Return [X, Y] of the center of cell containing provided text 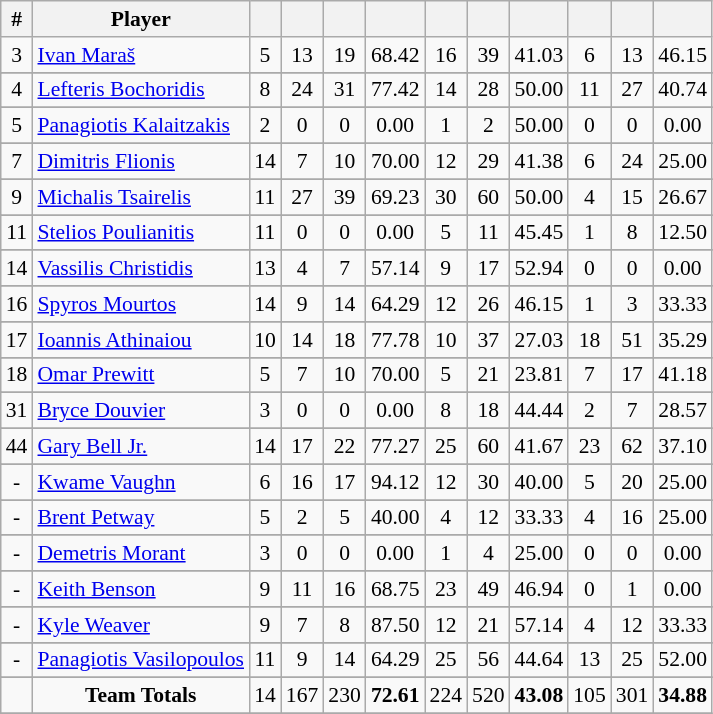
Gary Bell Jr. [140, 447]
520 [488, 696]
167 [302, 696]
Demetris Morant [140, 554]
301 [632, 696]
41.67 [540, 447]
40.74 [682, 90]
72.61 [396, 696]
68.75 [396, 589]
105 [590, 696]
69.23 [396, 197]
43.08 [540, 696]
Lefteris Bochoridis [140, 90]
68.42 [396, 55]
37 [488, 340]
Ioannis Athinaiou [140, 340]
# [17, 19]
37.10 [682, 447]
12.50 [682, 233]
Panagiotis Vasilopoulos [140, 660]
Kwame Vaughn [140, 482]
19 [344, 55]
224 [446, 696]
Keith Benson [140, 589]
77.27 [396, 447]
45.45 [540, 233]
34.88 [682, 696]
44 [17, 447]
Michalis Tsairelis [140, 197]
27.03 [540, 340]
28.57 [682, 411]
77.42 [396, 90]
52.00 [682, 660]
Kyle Weaver [140, 625]
49 [488, 589]
Brent Petway [140, 518]
28 [488, 90]
51 [632, 340]
Bryce Douvier [140, 411]
23.81 [540, 375]
Stelios Poulianitis [140, 233]
Spyros Mourtos [140, 304]
41.18 [682, 375]
230 [344, 696]
26 [488, 304]
Ivan Maraš [140, 55]
15 [632, 197]
44.44 [540, 411]
56 [488, 660]
94.12 [396, 482]
Panagiotis Kalaitzakis [140, 126]
26.67 [682, 197]
41.03 [540, 55]
Dimitris Flionis [140, 162]
52.94 [540, 269]
46.94 [540, 589]
41.38 [540, 162]
Vassilis Christidis [140, 269]
62 [632, 447]
29 [488, 162]
Omar Prewitt [140, 375]
22 [344, 447]
20 [632, 482]
Player [140, 19]
35.29 [682, 340]
77.78 [396, 340]
44.64 [540, 660]
Team Totals [140, 696]
87.50 [396, 625]
